Return [X, Y] of the center of cell containing provided text 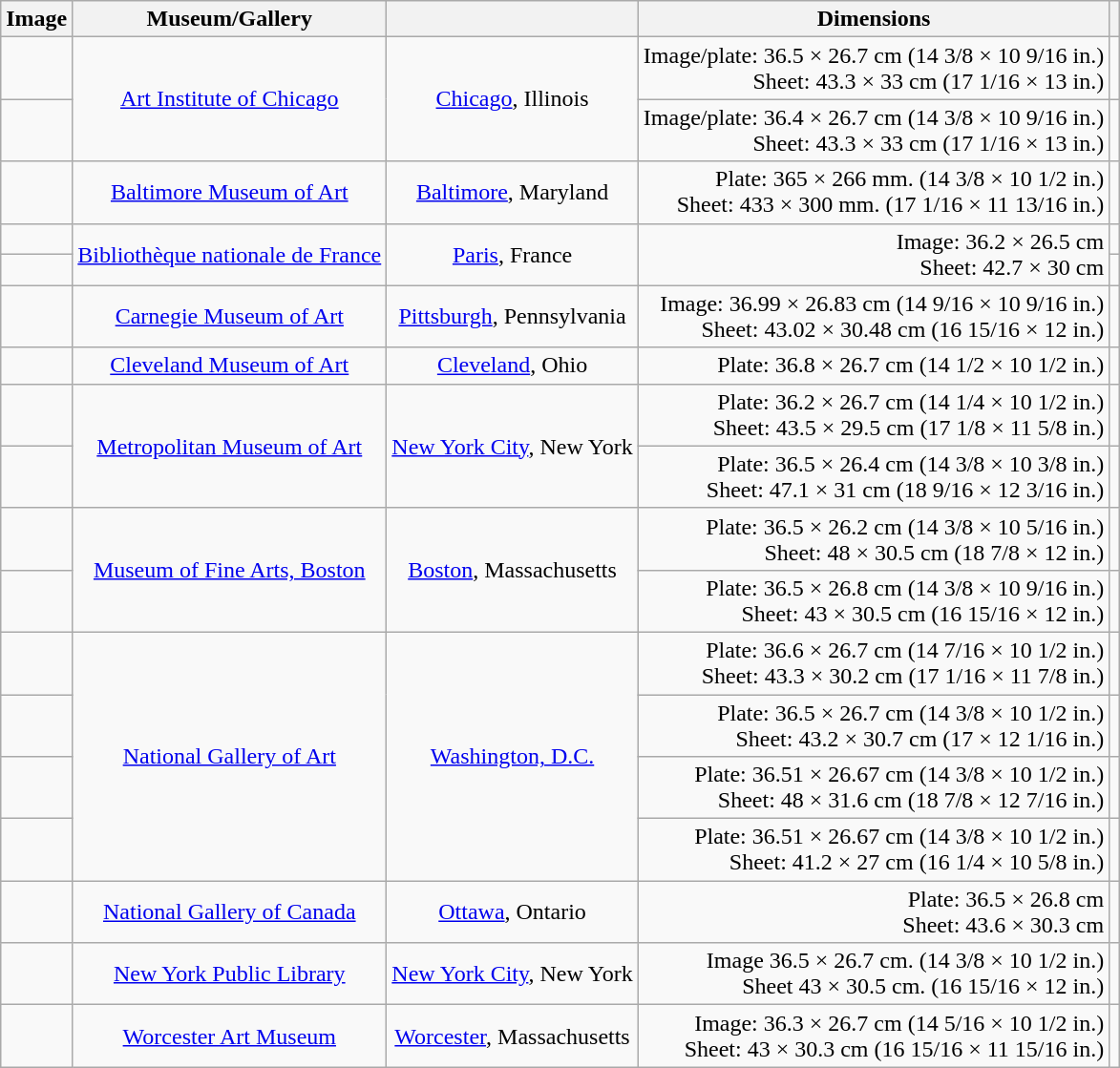
Bibliothèque nationale de France [229, 254]
Image: 36.2 × 26.5 cmSheet: 42.7 × 30 cm [873, 254]
Plate: 365 × 266 mm. (14 3/8 × 10 1/2 in.)Sheet: 433 × 300 mm. (17 1/16 × 11 13/16 in.) [873, 193]
Dimensions [873, 19]
Plate: 36.5 × 26.8 cmSheet: 43.6 × 30.3 cm [873, 912]
New York Public Library [229, 974]
Image: 36.99 × 26.83 cm (14 9/16 × 10 9/16 in.)Sheet: 43.02 × 30.48 cm (16 15/16 × 12 in.) [873, 317]
Plate: 36.51 × 26.67 cm (14 3/8 × 10 1/2 in.)Sheet: 41.2 × 27 cm (16 1/4 × 10 5/8 in.) [873, 849]
Metropolitan Museum of Art [229, 446]
Museum of Fine Arts, Boston [229, 570]
National Gallery of Canada [229, 912]
Plate: 36.5 × 26.7 cm (14 3/8 × 10 1/2 in.)Sheet: 43.2 × 30.7 cm (17 × 12 1/16 in.) [873, 725]
Cleveland Museum of Art [229, 366]
Plate: 36.6 × 26.7 cm (14 7/16 × 10 1/2 in.)Sheet: 43.3 × 30.2 cm (17 1/16 × 11 7/8 in.) [873, 662]
Plate: 36.2 × 26.7 cm (14 1/4 × 10 1/2 in.)Sheet: 43.5 × 29.5 cm (17 1/8 × 11 5/8 in.) [873, 414]
Image [36, 19]
Plate: 36.8 × 26.7 cm (14 1/2 × 10 1/2 in.) [873, 366]
Paris, France [513, 254]
Plate: 36.5 × 26.2 cm (14 3/8 × 10 5/16 in.)Sheet: 48 × 30.5 cm (18 7/8 × 12 in.) [873, 538]
Pittsburgh, Pennsylvania [513, 317]
Art Institute of Chicago [229, 99]
Plate: 36.5 × 26.4 cm (14 3/8 × 10 3/8 in.)Sheet: 47.1 × 31 cm (18 9/16 × 12 3/16 in.) [873, 477]
Carnegie Museum of Art [229, 317]
Plate: 36.51 × 26.67 cm (14 3/8 × 10 1/2 in.)Sheet: 48 × 31.6 cm (18 7/8 × 12 7/16 in.) [873, 788]
National Gallery of Art [229, 756]
Worcester, Massachusetts [513, 1037]
Worcester Art Museum [229, 1037]
Plate: 36.5 × 26.8 cm (14 3/8 × 10 9/16 in.)Sheet: 43 × 30.5 cm (16 15/16 × 12 in.) [873, 601]
Image: 36.3 × 26.7 cm (14 5/16 × 10 1/2 in.)Sheet: 43 × 30.3 cm (16 15/16 × 11 15/16 in.) [873, 1037]
Boston, Massachusetts [513, 570]
Image 36.5 × 26.7 cm. (14 3/8 × 10 1/2 in.)Sheet 43 × 30.5 cm. (16 15/16 × 12 in.) [873, 974]
Baltimore, Maryland [513, 193]
Baltimore Museum of Art [229, 193]
Museum/Gallery [229, 19]
Image/plate: 36.5 × 26.7 cm (14 3/8 × 10 9/16 in.)Sheet: 43.3 × 33 cm (17 1/16 × 13 in.) [873, 69]
Washington, D.C. [513, 756]
Ottawa, Ontario [513, 912]
Chicago, Illinois [513, 99]
Image/plate: 36.4 × 26.7 cm (14 3/8 × 10 9/16 in.)Sheet: 43.3 × 33 cm (17 1/16 × 13 in.) [873, 130]
Cleveland, Ohio [513, 366]
